Return the [x, y] coordinate for the center point of the cell that contains the specified text.  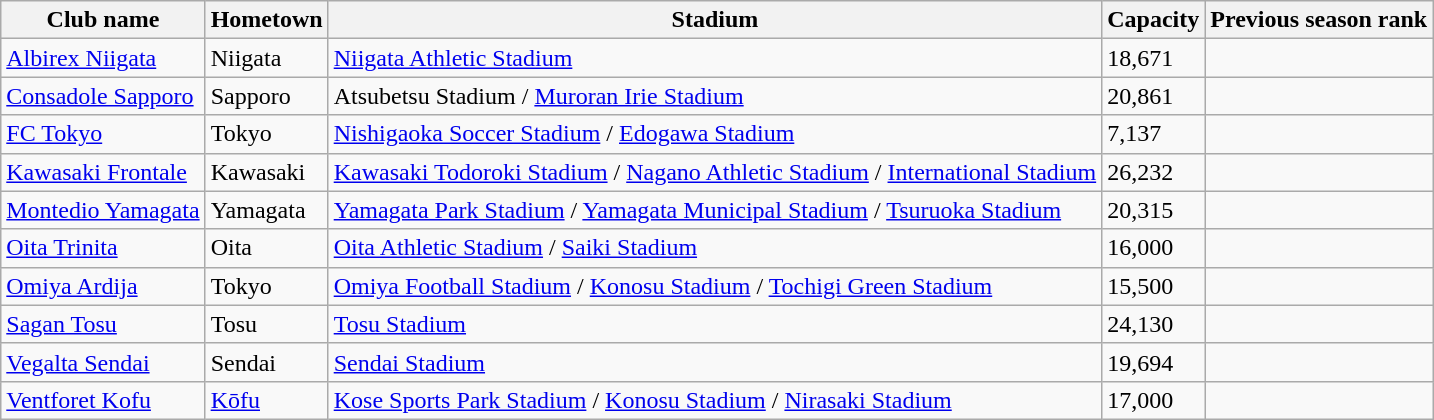
18,671 [1154, 58]
Capacity [1154, 20]
19,694 [1154, 362]
Sendai Stadium [715, 362]
7,137 [1154, 134]
Kōfu [266, 400]
Consadole Sapporo [103, 96]
Niigata Athletic Stadium [715, 58]
Tosu [266, 324]
Oita Athletic Stadium / Saiki Stadium [715, 248]
Sapporo [266, 96]
Vegalta Sendai [103, 362]
15,500 [1154, 286]
Niigata [266, 58]
Yamagata [266, 210]
20,861 [1154, 96]
Previous season rank [1319, 20]
Nishigaoka Soccer Stadium / Edogawa Stadium [715, 134]
24,130 [1154, 324]
Kawasaki Frontale [103, 172]
Tosu Stadium [715, 324]
Yamagata Park Stadium / Yamagata Municipal Stadium / Tsuruoka Stadium [715, 210]
Montedio Yamagata [103, 210]
Oita [266, 248]
Kawasaki [266, 172]
Omiya Football Stadium / Konosu Stadium / Tochigi Green Stadium [715, 286]
FC Tokyo [103, 134]
Club name [103, 20]
Albirex Niigata [103, 58]
Hometown [266, 20]
Sendai [266, 362]
26,232 [1154, 172]
Ventforet Kofu [103, 400]
Omiya Ardija [103, 286]
16,000 [1154, 248]
Kawasaki Todoroki Stadium / Nagano Athletic Stadium / International Stadium [715, 172]
Stadium [715, 20]
Atsubetsu Stadium / Muroran Irie Stadium [715, 96]
Oita Trinita [103, 248]
17,000 [1154, 400]
Sagan Tosu [103, 324]
Kose Sports Park Stadium / Konosu Stadium / Nirasaki Stadium [715, 400]
20,315 [1154, 210]
